From the cell containing the given text, extract its center point as [x, y] coordinate. 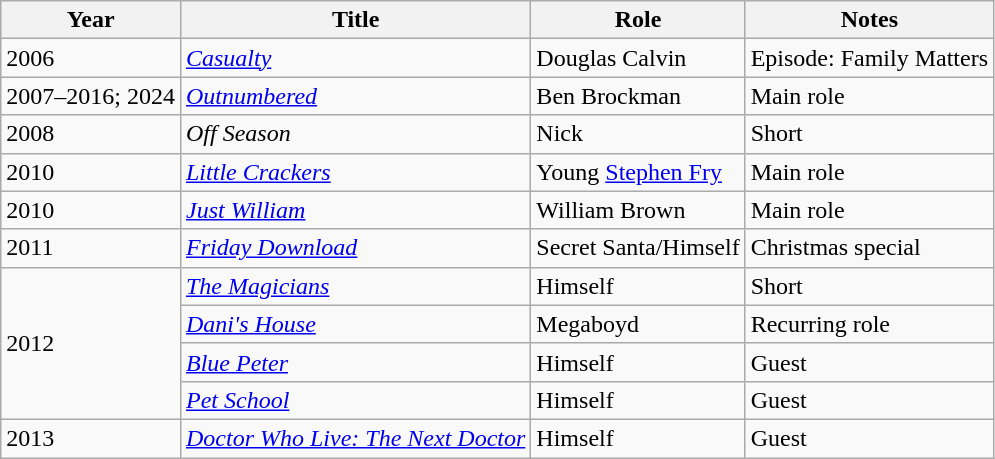
2008 [91, 134]
Recurring role [869, 324]
Off Season [355, 134]
2011 [91, 248]
Casualty [355, 58]
Ben Brockman [638, 96]
2007–2016; 2024 [91, 96]
Little Crackers [355, 172]
2006 [91, 58]
Blue Peter [355, 362]
William Brown [638, 210]
2012 [91, 343]
Christmas special [869, 248]
Just William [355, 210]
Episode: Family Matters [869, 58]
Friday Download [355, 248]
Role [638, 20]
The Magicians [355, 286]
Outnumbered [355, 96]
Young Stephen Fry [638, 172]
Nick [638, 134]
Dani's House [355, 324]
Douglas Calvin [638, 58]
Title [355, 20]
Secret Santa/Himself [638, 248]
Notes [869, 20]
2013 [91, 438]
Pet School [355, 400]
Year [91, 20]
Doctor Who Live: The Next Doctor [355, 438]
Megaboyd [638, 324]
